Determine the (x, y) coordinate at the center of the cell enclosing the given text.  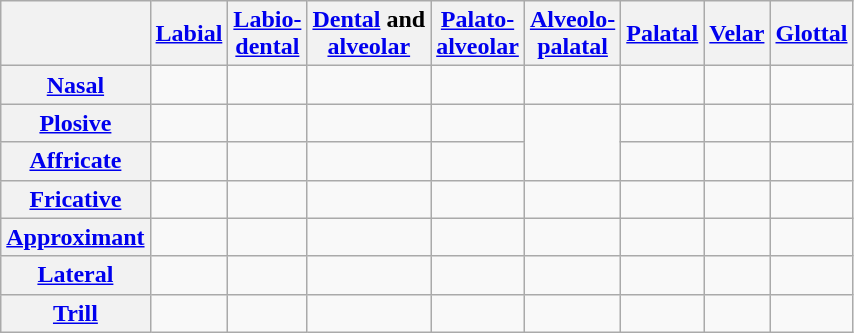
Plosive (76, 123)
Approximant (76, 237)
Velar (737, 34)
Affricate (76, 161)
Lateral (76, 275)
Palato-alveolar (478, 34)
Trill (76, 313)
Alveolo-palatal (572, 34)
Nasal (76, 85)
Labio-dental (268, 34)
Palatal (662, 34)
Glottal (812, 34)
Dental andalveolar (369, 34)
Fricative (76, 199)
Labial (189, 34)
